Scan for the cell matching the given text and deliver its (x, y) coordinate at center. 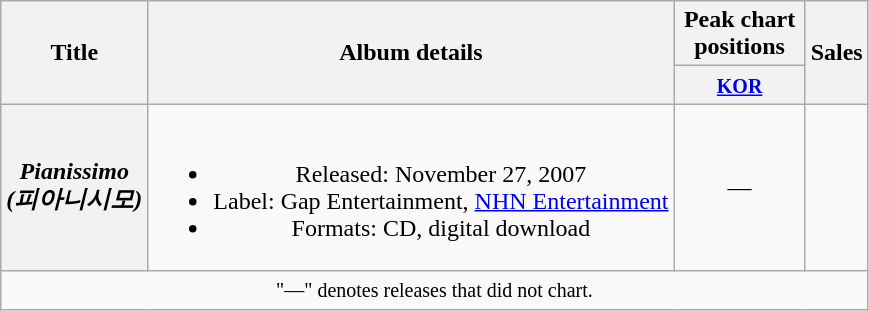
— (740, 188)
Peak chart positions (740, 34)
Album details (411, 52)
Sales (836, 52)
Released: November 27, 2007Label: Gap Entertainment, NHN EntertainmentFormats: CD, digital download (411, 188)
"—" denotes releases that did not chart. (434, 290)
Pianissimo(피아니시모) (74, 188)
KOR (740, 85)
Title (74, 52)
